Search for the cell housing the specified text and yield its [x, y] center coordinate. 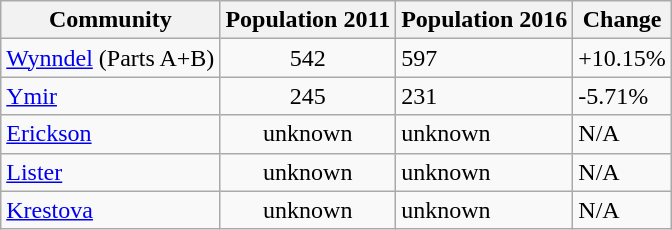
Krestova [110, 210]
-5.71% [622, 96]
Population 2016 [484, 20]
Lister [110, 172]
Erickson [110, 134]
Ymir [110, 96]
245 [308, 96]
231 [484, 96]
Wynndel (Parts A+B) [110, 58]
Population 2011 [308, 20]
597 [484, 58]
Change [622, 20]
542 [308, 58]
Community [110, 20]
+10.15% [622, 58]
